Extract the [X, Y] coordinate from the center of the cell holding the provided text.  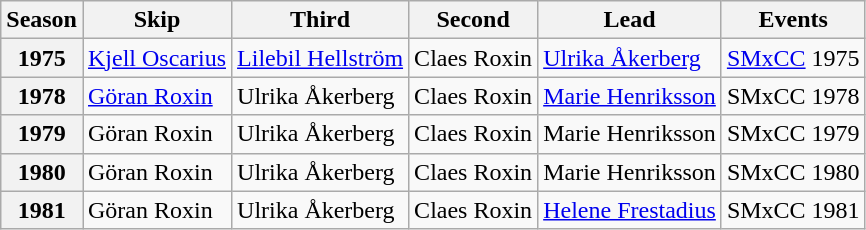
SMxCC 1978 [793, 96]
Helene Frestadius [630, 210]
Events [793, 20]
Lilebil Hellström [320, 58]
Skip [156, 20]
1981 [42, 210]
1980 [42, 172]
1975 [42, 58]
Season [42, 20]
Third [320, 20]
SMxCC 1981 [793, 210]
1979 [42, 134]
1978 [42, 96]
SMxCC 1980 [793, 172]
SMxCC 1975 [793, 58]
Lead [630, 20]
Second [474, 20]
SMxCC 1979 [793, 134]
Kjell Oscarius [156, 58]
